Return the (X, Y) coordinate for the center point of the cell that contains the specified text.  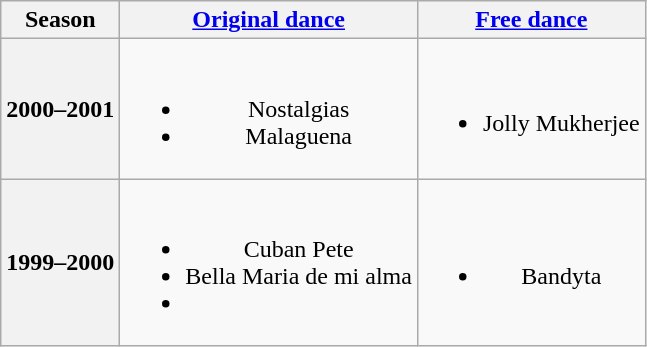
Season (60, 20)
Bandyta (531, 262)
Free dance (531, 20)
Jolly Mukherjee (531, 109)
Cuban Pete Bella Maria de mi alma (269, 262)
1999–2000 (60, 262)
Nostalgias Malaguena (269, 109)
2000–2001 (60, 109)
Original dance (269, 20)
